Identify which cell holds the provided text, then report its [X, Y] central coordinate. 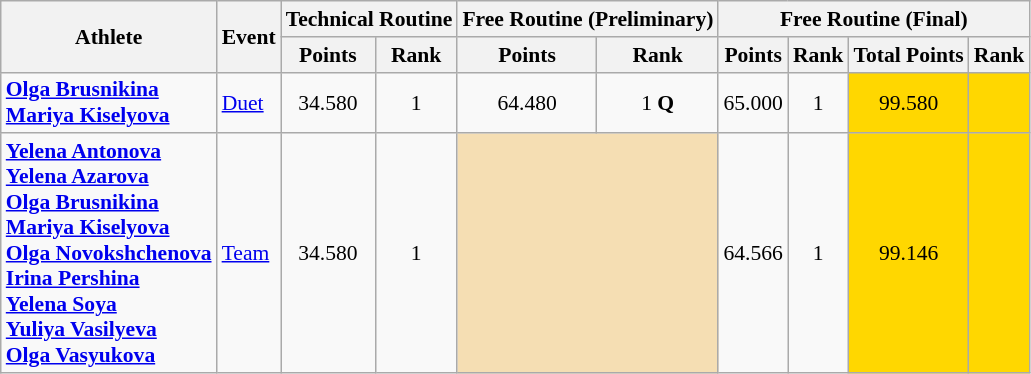
Duet [249, 102]
Team [249, 254]
1 Q [658, 102]
Athlete [109, 36]
Free Routine (Preliminary) [588, 19]
99.580 [908, 102]
64.480 [527, 102]
65.000 [752, 102]
Total Points [908, 55]
99.146 [908, 254]
Free Routine (Final) [874, 19]
64.566 [752, 254]
Yelena AntonovaYelena AzarovaOlga BrusnikinaMariya KiselyovaOlga NovokshchenovaIrina PershinaYelena SoyaYuliya VasilyevaOlga Vasyukova [109, 254]
Event [249, 36]
Olga BrusnikinaMariya Kiselyova [109, 102]
Technical Routine [370, 19]
